Return the (X, Y) coordinate for the center point of the cell that contains the specified text.  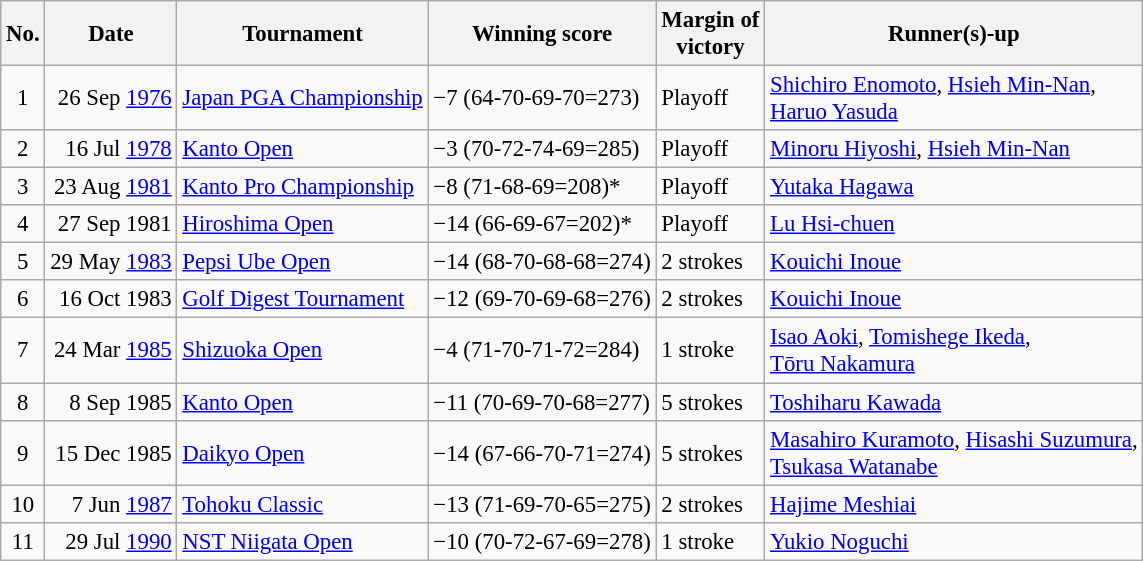
24 Mar 1985 (111, 350)
7 (23, 350)
Hiroshima Open (302, 224)
−12 (69-70-69-68=276) (542, 299)
NST Niigata Open (302, 541)
Minoru Hiyoshi, Hsieh Min-Nan (954, 149)
Lu Hsi-chuen (954, 224)
8 (23, 402)
−3 (70-72-74-69=285) (542, 149)
Toshiharu Kawada (954, 402)
29 May 1983 (111, 262)
−13 (71-69-70-65=275) (542, 504)
29 Jul 1990 (111, 541)
−4 (71-70-71-72=284) (542, 350)
Tournament (302, 34)
Hajime Meshiai (954, 504)
Yukio Noguchi (954, 541)
27 Sep 1981 (111, 224)
Masahiro Kuramoto, Hisashi Suzumura, Tsukasa Watanabe (954, 452)
23 Aug 1981 (111, 187)
10 (23, 504)
Kanto Pro Championship (302, 187)
5 (23, 262)
Yutaka Hagawa (954, 187)
1 (23, 98)
8 Sep 1985 (111, 402)
−7 (64-70-69-70=273) (542, 98)
Date (111, 34)
Japan PGA Championship (302, 98)
Isao Aoki, Tomishege Ikeda, Tōru Nakamura (954, 350)
3 (23, 187)
9 (23, 452)
−11 (70-69-70-68=277) (542, 402)
−14 (66-69-67=202)* (542, 224)
−14 (67-66-70-71=274) (542, 452)
15 Dec 1985 (111, 452)
Pepsi Ube Open (302, 262)
Golf Digest Tournament (302, 299)
Daikyo Open (302, 452)
−14 (68-70-68-68=274) (542, 262)
2 (23, 149)
Winning score (542, 34)
−10 (70-72-67-69=278) (542, 541)
7 Jun 1987 (111, 504)
Shichiro Enomoto, Hsieh Min-Nan, Haruo Yasuda (954, 98)
Runner(s)-up (954, 34)
6 (23, 299)
Margin ofvictory (710, 34)
16 Oct 1983 (111, 299)
No. (23, 34)
16 Jul 1978 (111, 149)
Shizuoka Open (302, 350)
26 Sep 1976 (111, 98)
Tohoku Classic (302, 504)
4 (23, 224)
11 (23, 541)
−8 (71-68-69=208)* (542, 187)
